Return [x, y] of the center of cell containing provided text 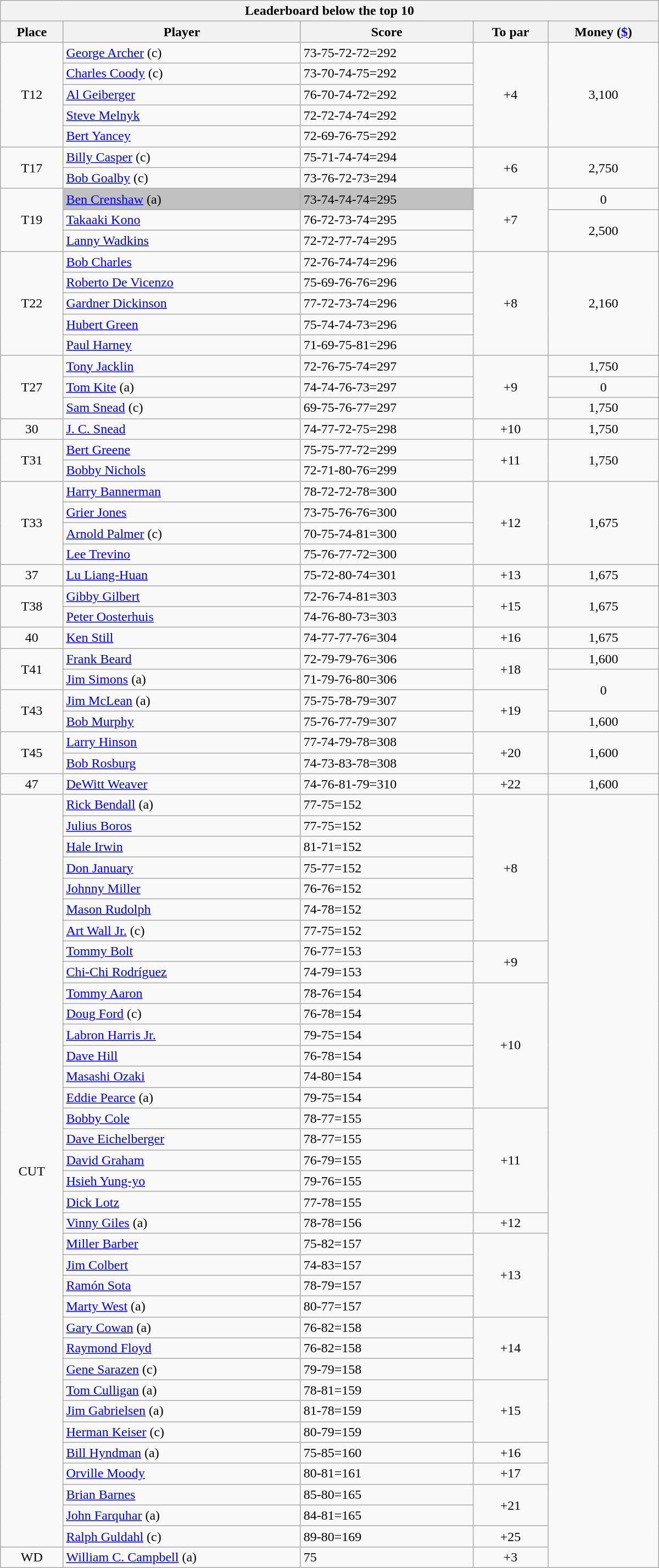
74-78=152 [387, 909]
Billy Casper (c) [182, 157]
Marty West (a) [182, 1307]
Bobby Nichols [182, 471]
74-79=153 [387, 972]
76-79=155 [387, 1160]
76-72-73-74=295 [387, 220]
74-76-81-79=310 [387, 784]
74-83=157 [387, 1264]
73-75-76-76=300 [387, 512]
Doug Ford (c) [182, 1014]
Jim McLean (a) [182, 701]
T12 [32, 94]
74-77-77-76=304 [387, 638]
2,500 [603, 230]
78-79=157 [387, 1286]
75-76-77-79=307 [387, 721]
72-76-74-74=296 [387, 262]
+18 [511, 669]
72-72-77-74=295 [387, 240]
T43 [32, 711]
Takaaki Kono [182, 220]
47 [32, 784]
Hale Irwin [182, 847]
Harry Bannerman [182, 491]
Larry Hinson [182, 742]
2,750 [603, 167]
75-85=160 [387, 1453]
T31 [32, 460]
Masashi Ozaki [182, 1077]
72-79-79-76=306 [387, 659]
72-71-80-76=299 [387, 471]
Brian Barnes [182, 1494]
3,100 [603, 94]
+19 [511, 711]
Gary Cowan (a) [182, 1328]
70-75-74-81=300 [387, 533]
75 [387, 1557]
Dave Hill [182, 1056]
75-74-74-73=296 [387, 324]
85-80=165 [387, 1494]
77-72-73-74=296 [387, 304]
72-72-74-74=292 [387, 115]
75-82=157 [387, 1244]
73-75-72-72=292 [387, 53]
John Farquhar (a) [182, 1515]
79-76=155 [387, 1181]
74-80=154 [387, 1077]
William C. Campbell (a) [182, 1557]
Jim Gabrielsen (a) [182, 1411]
T27 [32, 387]
Mason Rudolph [182, 909]
Steve Melnyk [182, 115]
T22 [32, 304]
Vinny Giles (a) [182, 1223]
Bob Goalby (c) [182, 178]
T17 [32, 167]
George Archer (c) [182, 53]
80-77=157 [387, 1307]
Player [182, 32]
78-72-72-78=300 [387, 491]
T41 [32, 669]
+4 [511, 94]
Frank Beard [182, 659]
Tom Culligan (a) [182, 1390]
75-69-76-76=296 [387, 283]
72-76-75-74=297 [387, 366]
74-74-76-73=297 [387, 387]
71-79-76-80=306 [387, 680]
89-80=169 [387, 1536]
Bobby Cole [182, 1118]
+3 [511, 1557]
Tommy Aaron [182, 993]
Jim Colbert [182, 1264]
Leaderboard below the top 10 [329, 11]
37 [32, 575]
80-79=159 [387, 1432]
40 [32, 638]
+6 [511, 167]
79-79=158 [387, 1369]
75-76-77-72=300 [387, 554]
Lu Liang-Huan [182, 575]
77-78=155 [387, 1202]
73-74-74-74=295 [387, 199]
Julius Boros [182, 826]
84-81=165 [387, 1515]
Sam Snead (c) [182, 408]
T19 [32, 220]
Ramón Sota [182, 1286]
73-76-72-73=294 [387, 178]
74-73-83-78=308 [387, 763]
David Graham [182, 1160]
30 [32, 429]
T33 [32, 523]
Tommy Bolt [182, 951]
+7 [511, 220]
+20 [511, 753]
Lanny Wadkins [182, 240]
+22 [511, 784]
Orville Moody [182, 1474]
Johnny Miller [182, 888]
77-74-79-78=308 [387, 742]
75-75-77-72=299 [387, 450]
Dave Eichelberger [182, 1139]
75-77=152 [387, 867]
+17 [511, 1474]
Place [32, 32]
73-70-74-75=292 [387, 74]
Paul Harney [182, 345]
Jim Simons (a) [182, 680]
74-76-80-73=303 [387, 617]
Money ($) [603, 32]
Arnold Palmer (c) [182, 533]
Raymond Floyd [182, 1348]
Bob Rosburg [182, 763]
80-81=161 [387, 1474]
T45 [32, 753]
81-78=159 [387, 1411]
Bob Murphy [182, 721]
Roberto De Vicenzo [182, 283]
+14 [511, 1348]
Art Wall Jr. (c) [182, 931]
78-81=159 [387, 1390]
Gardner Dickinson [182, 304]
J. C. Snead [182, 429]
Al Geiberger [182, 94]
72-69-76-75=292 [387, 136]
Chi-Chi Rodríguez [182, 972]
75-72-80-74=301 [387, 575]
Hubert Green [182, 324]
Gibby Gilbert [182, 596]
Tony Jacklin [182, 366]
Peter Oosterhuis [182, 617]
76-77=153 [387, 951]
Bert Yancey [182, 136]
Eddie Pearce (a) [182, 1097]
78-76=154 [387, 993]
76-76=152 [387, 888]
To par [511, 32]
75-75-78-79=307 [387, 701]
78-78=156 [387, 1223]
72-76-74-81=303 [387, 596]
Ken Still [182, 638]
Lee Trevino [182, 554]
75-71-74-74=294 [387, 157]
Bob Charles [182, 262]
71-69-75-81=296 [387, 345]
Ben Crenshaw (a) [182, 199]
Ralph Guldahl (c) [182, 1536]
CUT [32, 1171]
Charles Coody (c) [182, 74]
+25 [511, 1536]
Bill Hyndman (a) [182, 1453]
Score [387, 32]
+21 [511, 1505]
Dick Lotz [182, 1202]
Hsieh Yung-yo [182, 1181]
76-70-74-72=292 [387, 94]
Bert Greene [182, 450]
Don January [182, 867]
Labron Harris Jr. [182, 1035]
Gene Sarazen (c) [182, 1369]
Herman Keiser (c) [182, 1432]
Miller Barber [182, 1244]
69-75-76-77=297 [387, 408]
Grier Jones [182, 512]
T38 [32, 606]
2,160 [603, 304]
Tom Kite (a) [182, 387]
WD [32, 1557]
Rick Bendall (a) [182, 805]
74-77-72-75=298 [387, 429]
DeWitt Weaver [182, 784]
81-71=152 [387, 847]
